Output the (X, Y) coordinate of the center of the cell containing the given text.  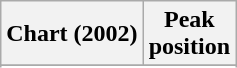
Peak position (189, 34)
Chart (2002) (72, 34)
